Detect which cell encompasses the target text, then output its (X, Y) center coordinate. 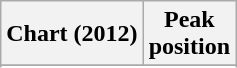
Peakposition (189, 34)
Chart (2012) (72, 34)
